For the text-containing cell, return its midpoint in (X, Y) coordinate format. 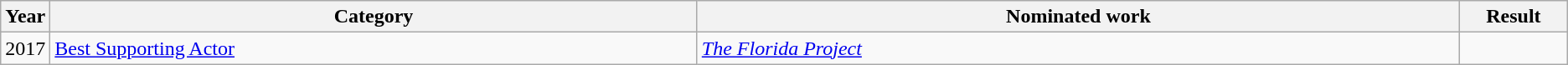
Category (374, 17)
Nominated work (1078, 17)
Result (1514, 17)
Best Supporting Actor (374, 48)
2017 (25, 48)
The Florida Project (1078, 48)
Year (25, 17)
